Detect which cell encompasses the target text, then output its [X, Y] center coordinate. 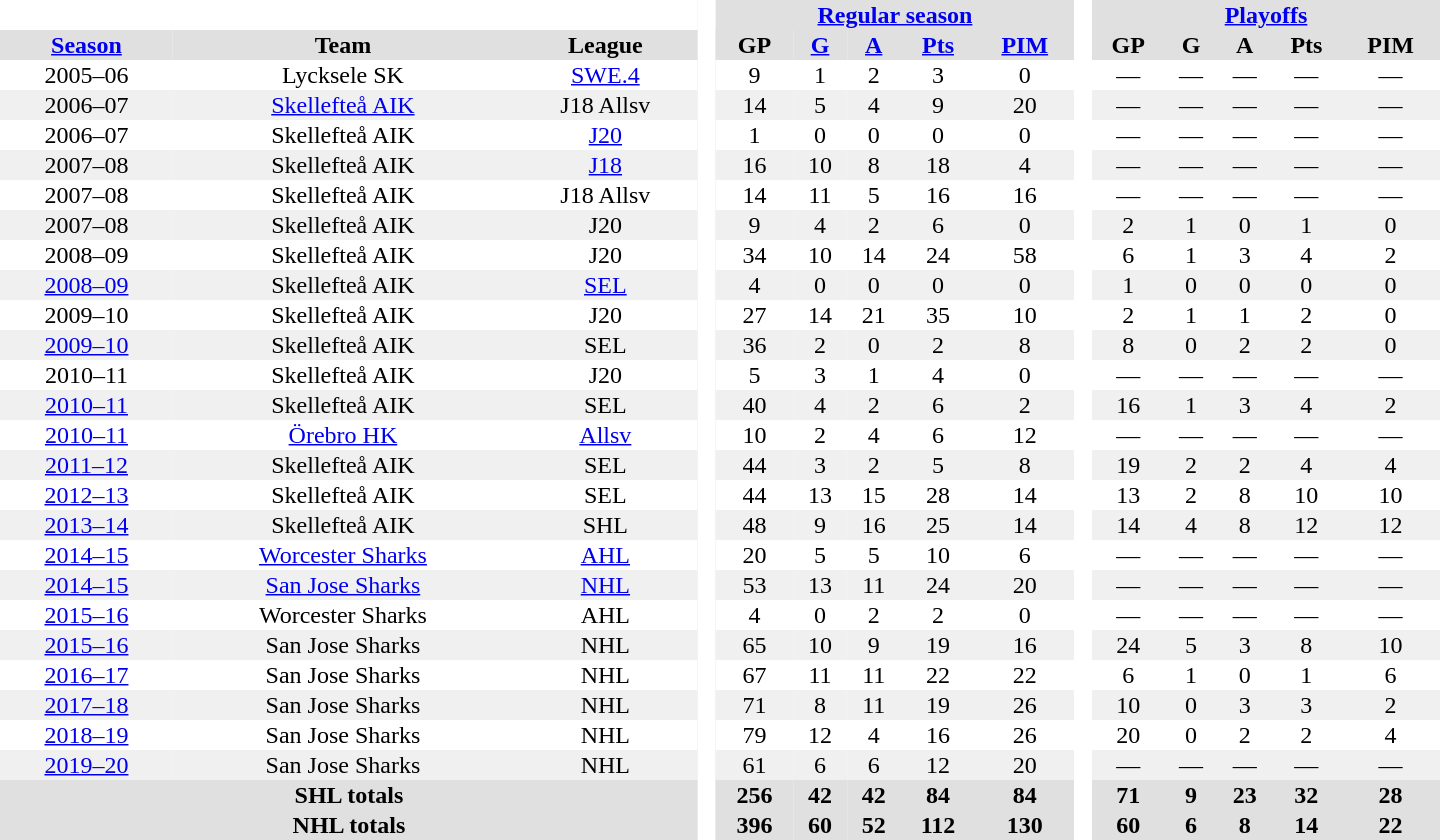
2019–20 [86, 765]
40 [755, 405]
2016–17 [86, 675]
Team [343, 45]
25 [938, 525]
18 [938, 165]
23 [1245, 795]
112 [938, 825]
2011–12 [86, 465]
2013–14 [86, 525]
Season [86, 45]
21 [874, 315]
32 [1307, 795]
48 [755, 525]
League [606, 45]
J18 [606, 165]
34 [755, 255]
52 [874, 825]
Örebro HK [343, 435]
130 [1024, 825]
SHL [606, 525]
61 [755, 765]
NHL totals [349, 825]
2018–19 [86, 735]
2017–18 [86, 705]
65 [755, 645]
58 [1024, 255]
2012–13 [86, 495]
2005–06 [86, 75]
53 [755, 585]
SHL totals [349, 795]
36 [755, 345]
79 [755, 735]
67 [755, 675]
Allsv [606, 435]
Playoffs [1266, 15]
SWE.4 [606, 75]
27 [755, 315]
256 [755, 795]
35 [938, 315]
396 [755, 825]
15 [874, 495]
Lycksele SK [343, 75]
Regular season [895, 15]
